Scan for the cell matching the given text and deliver its (X, Y) coordinate at center. 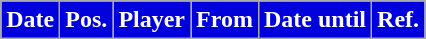
Pos. (86, 20)
Date until (314, 20)
Player (152, 20)
Date (30, 20)
From (225, 20)
Ref. (398, 20)
